Locate the cell with the specified text and output its [x, y] center coordinate. 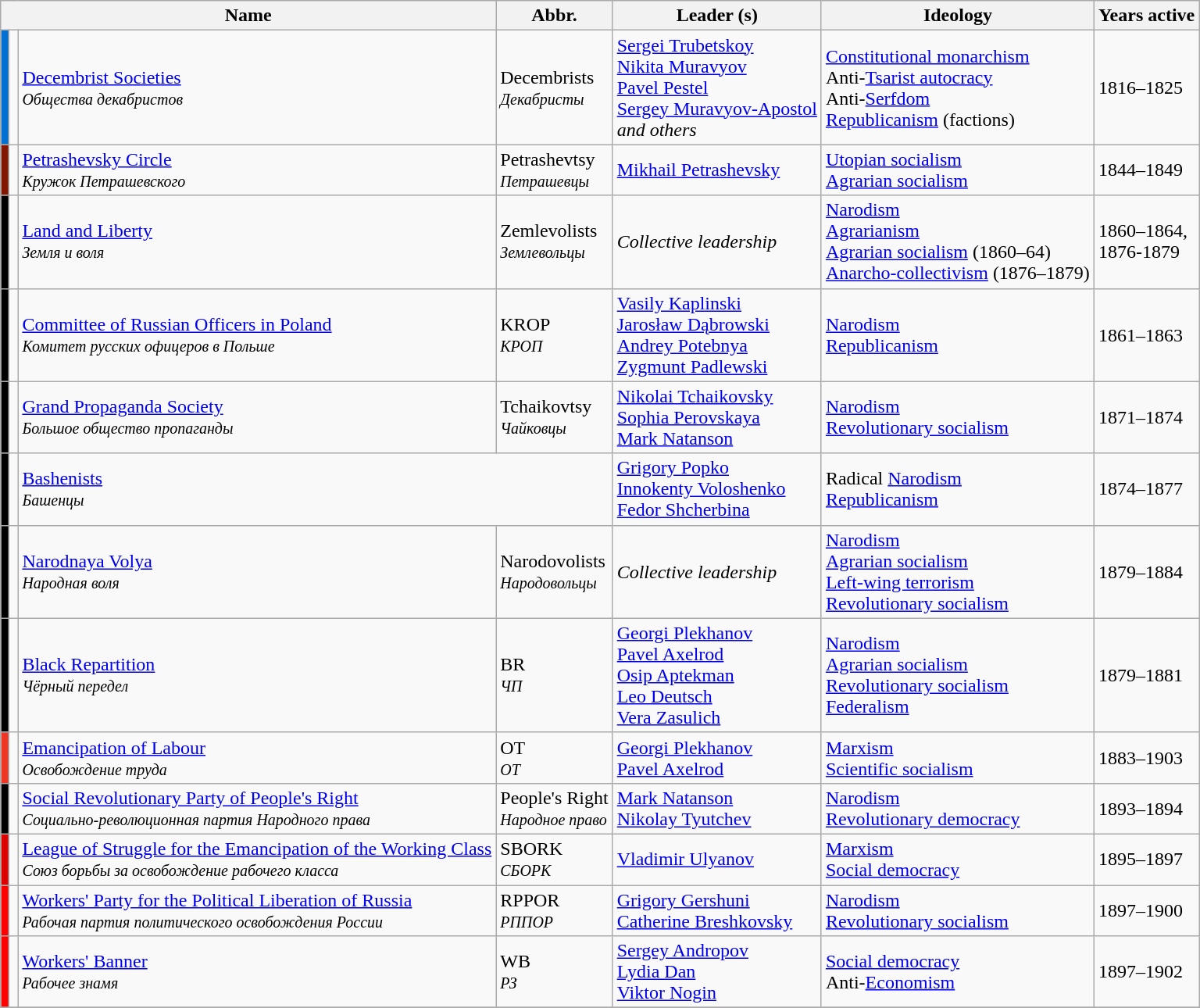
Utopian socialismAgrarian socialism [958, 170]
NarodismAgrarian socialismLeft-wing terrorismRevolutionary socialism [958, 572]
Workers' Party for the Political Liberation of RussiaРабочая партия политического освобождения России [257, 910]
Leader (s) [717, 16]
Nikolai TchaikovskySophia PerovskayaMark Natanson [717, 417]
MarxismSocial democracy [958, 860]
1897–1902 [1146, 972]
Mark NatansonNikolay Tyutchev [717, 808]
1883–1903 [1146, 758]
Vasily KaplinskiJarosław DąbrowskiAndrey PotebnyaZygmunt Padlewski [717, 334]
KROPКРОП [555, 334]
NarodismRevolutionary democracy [958, 808]
PetrashevtsyПетрашевцы [555, 170]
Committee of Russian Officers in PolandКомитет русских офицеров в Польше [257, 334]
Emancipation of LabourОсвобождение труда [257, 758]
WBРЗ [555, 972]
Decembrist SocietiesОбщества декабристов [257, 88]
Constitutional monarchismAnti-Tsarist autocracyAnti-SerfdomRepublicanism (factions) [958, 88]
Zemlevolists Землевольцы [555, 242]
1861–1863 [1146, 334]
TchaikovtsyЧайковцы [555, 417]
DecembristsДекабристы [555, 88]
Social democracyAnti-Economism [958, 972]
Sergei TrubetskoyNikita MuravyovPavel PestelSergey Muravyov-Apostoland others [717, 88]
Petrashevsky CircleКружок Петрашевского [257, 170]
Social Revolutionary Party of People's RightСоциально-революционная партия Народного права [257, 808]
1879–1881 [1146, 675]
RPPORРППОР [555, 910]
Sergey AndropovLydia DanViktor Nogin [717, 972]
BRЧП [555, 675]
1897–1900 [1146, 910]
Years active [1146, 16]
MarxismScientific socialism [958, 758]
Narodnaya VolyaНародная воля [257, 572]
1844–1849 [1146, 170]
Grigory PopkoInnokenty VoloshenkoFedor Shcherbina [717, 489]
SBORKСБОРК [555, 860]
Radical NarodismRepublicanism [958, 489]
Grand Propaganda SocietyБольшое общество пропаганды [257, 417]
Ideology [958, 16]
League of Struggle for the Emancipation of the Working ClassСоюз борьбы за освобождение рабочего класса [257, 860]
1871–1874 [1146, 417]
Workers' BannerРабочее знамя [257, 972]
Abbr. [555, 16]
NarodovolistsНародовольцы [555, 572]
NarodismRepublicanism [958, 334]
BashenistsБашенцы [316, 489]
Land and LibertyЗемля и воля [257, 242]
Grigory GershuniCatherine Breshkovsky [717, 910]
1895–1897 [1146, 860]
Name [248, 16]
OTОТ [555, 758]
People's RightНародное право [555, 808]
Mikhail Petrashevsky [717, 170]
Georgi PlekhanovPavel AxelrodOsip AptekmanLeo DeutschVera Zasulich [717, 675]
1816–1825 [1146, 88]
NarodismAgrarianismAgrarian socialism (1860–64)Anarcho-collectivism (1876–1879) [958, 242]
1860–1864,1876-1879 [1146, 242]
NarodismAgrarian socialismRevolutionary socialismFederalism [958, 675]
1879–1884 [1146, 572]
Black RepartitionЧёрный передел [257, 675]
Georgi PlekhanovPavel Axelrod [717, 758]
Vladimir Ulyanov [717, 860]
1893–1894 [1146, 808]
1874–1877 [1146, 489]
